Return [x, y] of the center of cell containing provided text 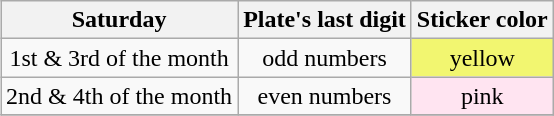
Saturday [120, 20]
2nd & 4th of the month [120, 96]
odd numbers [325, 58]
Sticker color [482, 20]
yellow [482, 58]
pink [482, 96]
Plate's last digit [325, 20]
1st & 3rd of the month [120, 58]
even numbers [325, 96]
